Return [X, Y] of the center of cell containing provided text 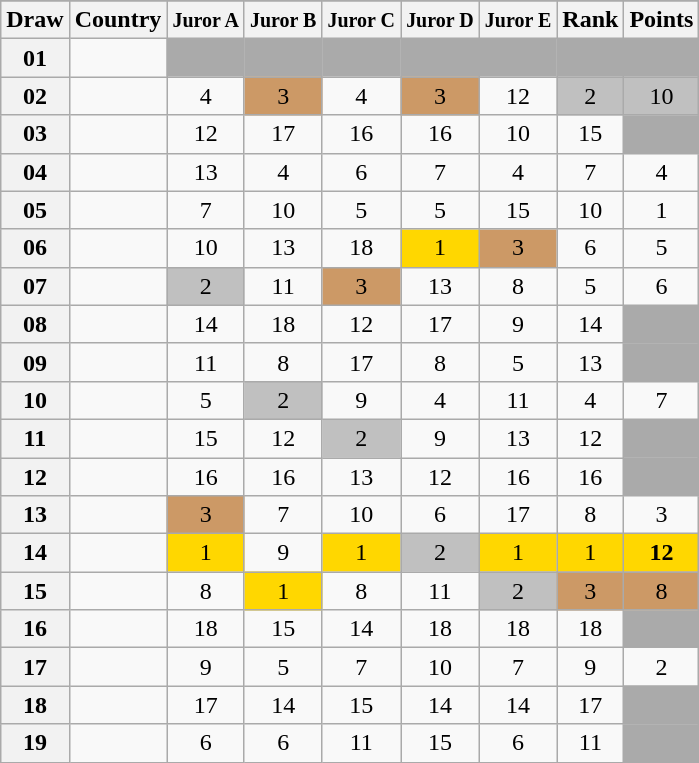
01 [35, 58]
08 [35, 324]
09 [35, 362]
Juror B [283, 20]
04 [35, 172]
Draw [35, 20]
Juror C [362, 20]
Juror D [440, 20]
Juror A [206, 20]
19 [35, 743]
Rank [590, 20]
07 [35, 286]
Juror E [518, 20]
03 [35, 134]
06 [35, 248]
Points [662, 20]
02 [35, 96]
Country [118, 20]
05 [35, 210]
